Search for the cell housing the specified text and yield its (X, Y) center coordinate. 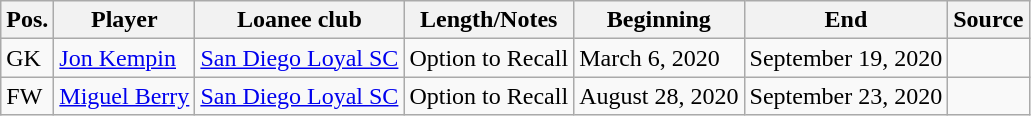
Beginning (659, 20)
Jon Kempin (124, 58)
Pos. (28, 20)
FW (28, 96)
GK (28, 58)
August 28, 2020 (659, 96)
Length/Notes (489, 20)
Source (988, 20)
Miguel Berry (124, 96)
March 6, 2020 (659, 58)
Player (124, 20)
September 19, 2020 (846, 58)
End (846, 20)
September 23, 2020 (846, 96)
Loanee club (300, 20)
